Find where the given text appears and provide that cell's center as [x, y] coordinate. 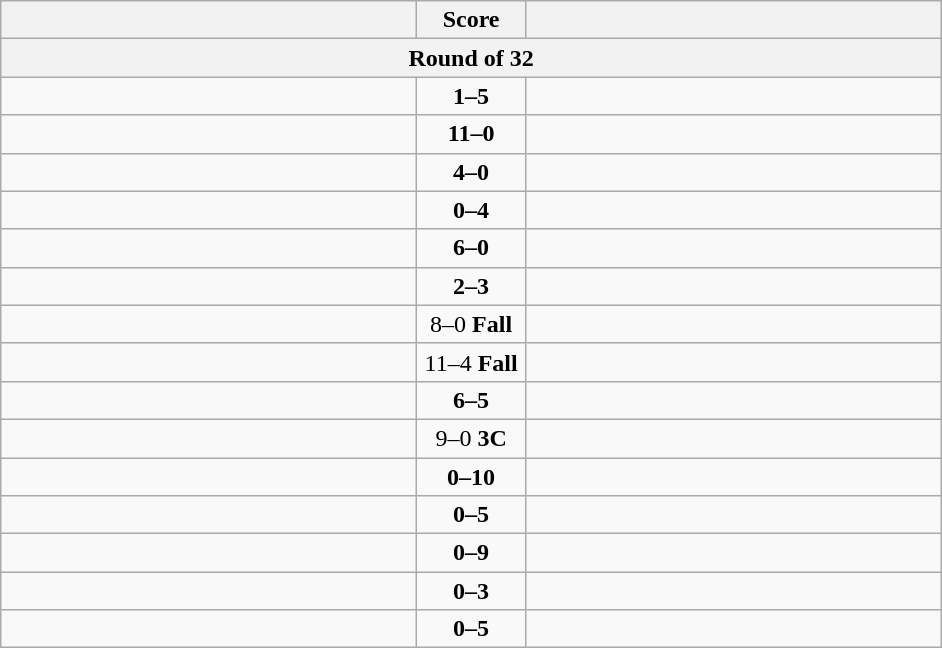
Round of 32 [472, 58]
9–0 3C [472, 438]
0–10 [472, 477]
6–0 [472, 248]
4–0 [472, 172]
6–5 [472, 400]
1–5 [472, 96]
0–4 [472, 210]
0–3 [472, 591]
11–0 [472, 134]
8–0 Fall [472, 324]
0–9 [472, 553]
2–3 [472, 286]
11–4 Fall [472, 362]
Score [472, 20]
